From the cell containing the given text, extract its center point as (X, Y) coordinate. 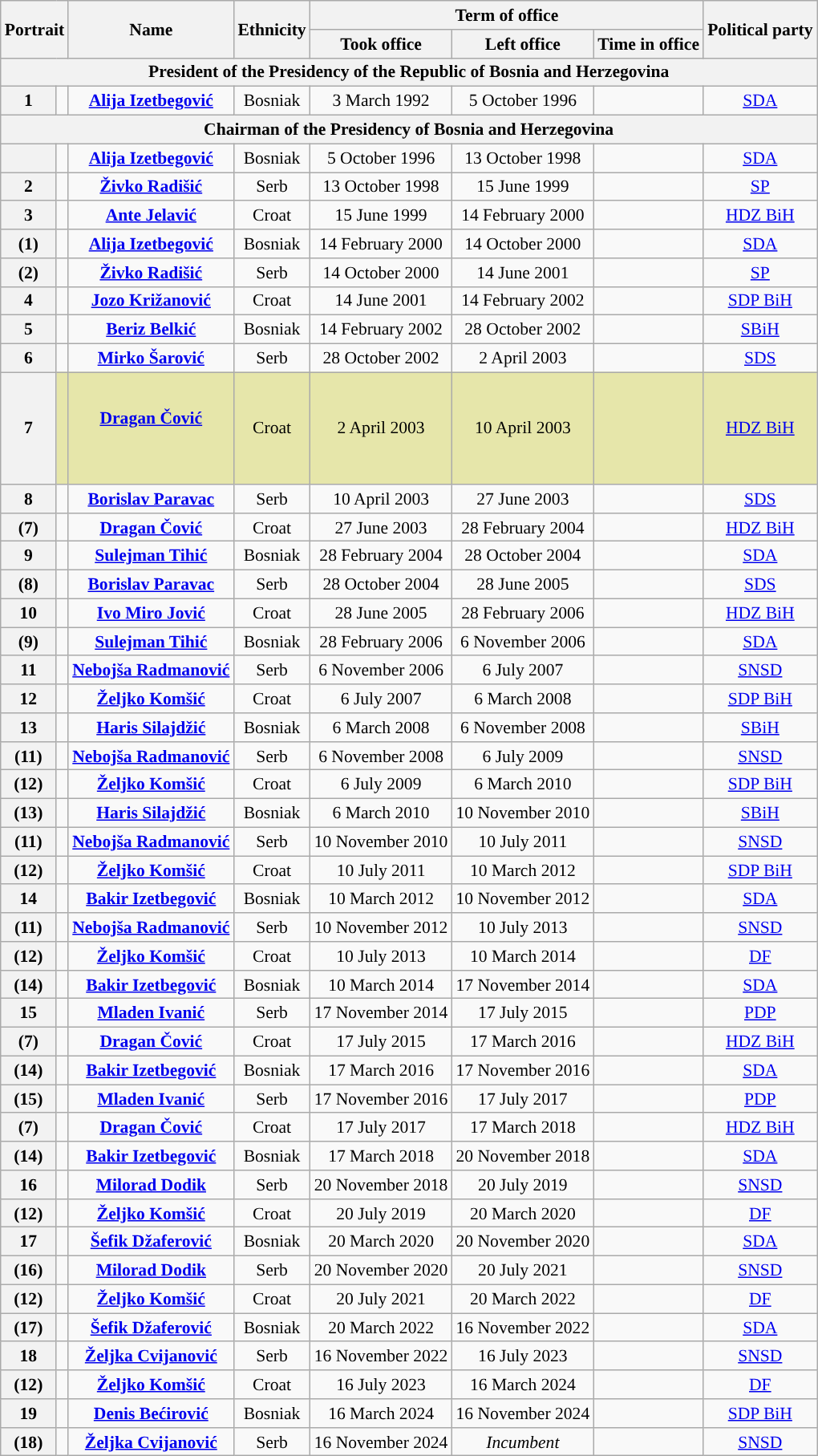
18 (29, 1357)
10 (29, 613)
6 (29, 359)
Ivo Miro Jović (151, 613)
3 March 1992 (382, 101)
1 (29, 101)
13 (29, 728)
Beriz Belkić (151, 330)
19 (29, 1413)
(8) (29, 585)
Ethnicity (271, 29)
9 (29, 556)
11 (29, 671)
(13) (29, 813)
16 November 2024 (523, 1413)
Political party (760, 29)
17 (29, 1242)
(2) (29, 273)
(16) (29, 1271)
15 (29, 1013)
5 (29, 330)
Denis Bećirović (151, 1413)
Term of office (507, 15)
14 (29, 899)
7 (29, 428)
3 (29, 216)
16 (29, 1185)
8 (29, 499)
Ante Jelavić (151, 216)
Mirko Šarović (151, 359)
Took office (382, 44)
(15) (29, 1099)
Jozo Križanović (151, 301)
Chairman of the Presidency of Bosnia and Herzegovina (409, 130)
(1) (29, 244)
2 (29, 187)
(9) (29, 642)
Left office (523, 44)
4 (29, 301)
Time in office (648, 44)
President of the Presidency of the Republic of Bosnia and Herzegovina (409, 72)
12 (29, 699)
(17) (29, 1328)
Željka Cvijanović (151, 1357)
Portrait (34, 29)
Name (151, 29)
